From the cell containing the given text, extract its center point as [x, y] coordinate. 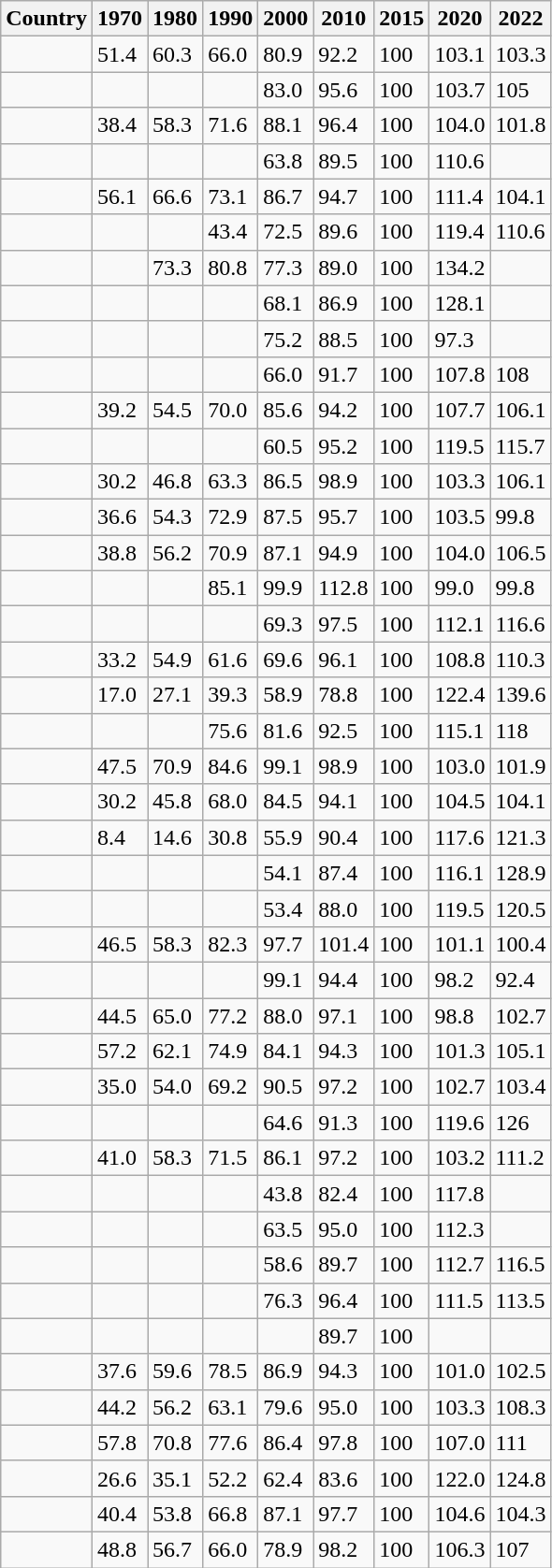
103.0 [460, 766]
95.2 [344, 446]
101.8 [520, 125]
1990 [230, 19]
57.8 [120, 1443]
112.7 [460, 1265]
68.0 [230, 802]
104.3 [520, 1514]
102.5 [520, 1372]
86.1 [286, 1158]
2010 [344, 19]
44.2 [120, 1407]
97.8 [344, 1443]
111.2 [520, 1158]
106.5 [520, 553]
66.8 [230, 1514]
103.2 [460, 1158]
122.0 [460, 1478]
88.1 [286, 125]
43.8 [286, 1194]
75.6 [230, 731]
73.3 [176, 268]
94.1 [344, 802]
107 [520, 1549]
63.5 [286, 1229]
108 [520, 374]
91.7 [344, 374]
115.1 [460, 731]
40.4 [120, 1514]
86.4 [286, 1443]
103.5 [460, 517]
47.5 [120, 766]
118 [520, 731]
41.0 [120, 1158]
70.8 [176, 1443]
110.3 [520, 660]
1980 [176, 19]
78.9 [286, 1549]
84.6 [230, 766]
79.6 [286, 1407]
44.5 [120, 1015]
97.3 [460, 339]
74.9 [230, 1052]
116.5 [520, 1265]
84.1 [286, 1052]
97.5 [344, 624]
83.0 [286, 90]
69.2 [230, 1087]
76.3 [286, 1300]
89.5 [344, 161]
82.3 [230, 944]
115.7 [520, 446]
111 [520, 1443]
104.6 [460, 1514]
84.5 [286, 802]
82.4 [344, 1194]
75.2 [286, 339]
113.5 [520, 1300]
78.8 [344, 695]
119.6 [460, 1123]
27.1 [176, 695]
35.1 [176, 1478]
56.1 [120, 196]
88.5 [344, 339]
87.4 [344, 873]
121.3 [520, 837]
103.7 [460, 90]
116.6 [520, 624]
54.5 [176, 410]
99.9 [286, 588]
58.6 [286, 1265]
65.0 [176, 1015]
73.1 [230, 196]
122.4 [460, 695]
62.4 [286, 1478]
2015 [402, 19]
33.2 [120, 660]
14.6 [176, 837]
77.6 [230, 1443]
72.5 [286, 232]
77.3 [286, 268]
108.3 [520, 1407]
46.5 [120, 944]
90.5 [286, 1087]
128.1 [460, 303]
64.6 [286, 1123]
94.2 [344, 410]
53.8 [176, 1514]
89.0 [344, 268]
54.9 [176, 660]
90.4 [344, 837]
101.4 [344, 944]
81.6 [286, 731]
54.3 [176, 517]
63.8 [286, 161]
91.3 [344, 1123]
97.1 [344, 1015]
95.7 [344, 517]
112.3 [460, 1229]
111.4 [460, 196]
94.7 [344, 196]
111.5 [460, 1300]
139.6 [520, 695]
46.8 [176, 482]
38.4 [120, 125]
101.1 [460, 944]
36.6 [120, 517]
70.0 [230, 410]
99.0 [460, 588]
56.7 [176, 1549]
43.4 [230, 232]
30.8 [230, 837]
66.6 [176, 196]
107.8 [460, 374]
112.8 [344, 588]
107.0 [460, 1443]
107.7 [460, 410]
92.4 [520, 980]
117.6 [460, 837]
128.9 [520, 873]
86.7 [286, 196]
105 [520, 90]
71.5 [230, 1158]
8.4 [120, 837]
54.0 [176, 1087]
48.8 [120, 1549]
54.1 [286, 873]
2000 [286, 19]
106.3 [460, 1549]
39.2 [120, 410]
39.3 [230, 695]
63.3 [230, 482]
124.8 [520, 1478]
87.5 [286, 517]
35.0 [120, 1087]
58.9 [286, 695]
17.0 [120, 695]
62.1 [176, 1052]
112.1 [460, 624]
105.1 [520, 1052]
69.6 [286, 660]
77.2 [230, 1015]
86.5 [286, 482]
108.8 [460, 660]
55.9 [286, 837]
63.1 [230, 1407]
60.5 [286, 446]
45.8 [176, 802]
89.6 [344, 232]
94.4 [344, 980]
95.6 [344, 90]
Country [47, 19]
51.4 [120, 54]
92.5 [344, 731]
57.2 [120, 1052]
134.2 [460, 268]
98.8 [460, 1015]
69.3 [286, 624]
83.6 [344, 1478]
52.2 [230, 1478]
120.5 [520, 908]
94.9 [344, 553]
117.8 [460, 1194]
126 [520, 1123]
104.5 [460, 802]
85.6 [286, 410]
68.1 [286, 303]
71.6 [230, 125]
59.6 [176, 1372]
101.3 [460, 1052]
116.1 [460, 873]
38.8 [120, 553]
2020 [460, 19]
37.6 [120, 1372]
103.1 [460, 54]
61.6 [230, 660]
53.4 [286, 908]
60.3 [176, 54]
100.4 [520, 944]
2022 [520, 19]
72.9 [230, 517]
96.1 [344, 660]
85.1 [230, 588]
103.4 [520, 1087]
26.6 [120, 1478]
80.8 [230, 268]
119.4 [460, 232]
1970 [120, 19]
101.9 [520, 766]
80.9 [286, 54]
101.0 [460, 1372]
78.5 [230, 1372]
92.2 [344, 54]
